Provide the (X, Y) coordinate of the cell's center where the given text is located.  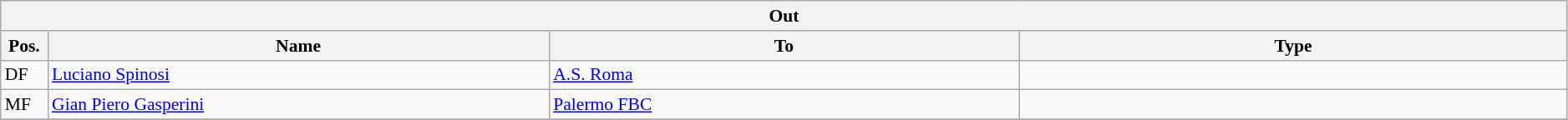
Out (784, 16)
Gian Piero Gasperini (298, 105)
To (784, 46)
Name (298, 46)
Luciano Spinosi (298, 75)
Pos. (24, 46)
A.S. Roma (784, 75)
MF (24, 105)
Type (1293, 46)
DF (24, 75)
Palermo FBC (784, 105)
